Output the (x, y) coordinate of the center of the cell containing the given text.  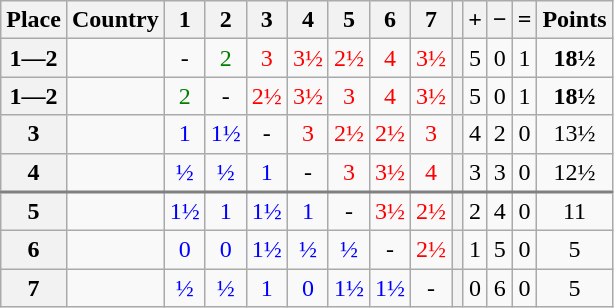
+ (476, 20)
11 (574, 212)
12½ (574, 172)
Country (115, 20)
= (524, 20)
Place (34, 20)
13½ (574, 134)
− (500, 20)
Points (574, 20)
